Return the (X, Y) coordinate for the center point of the cell that contains the specified text.  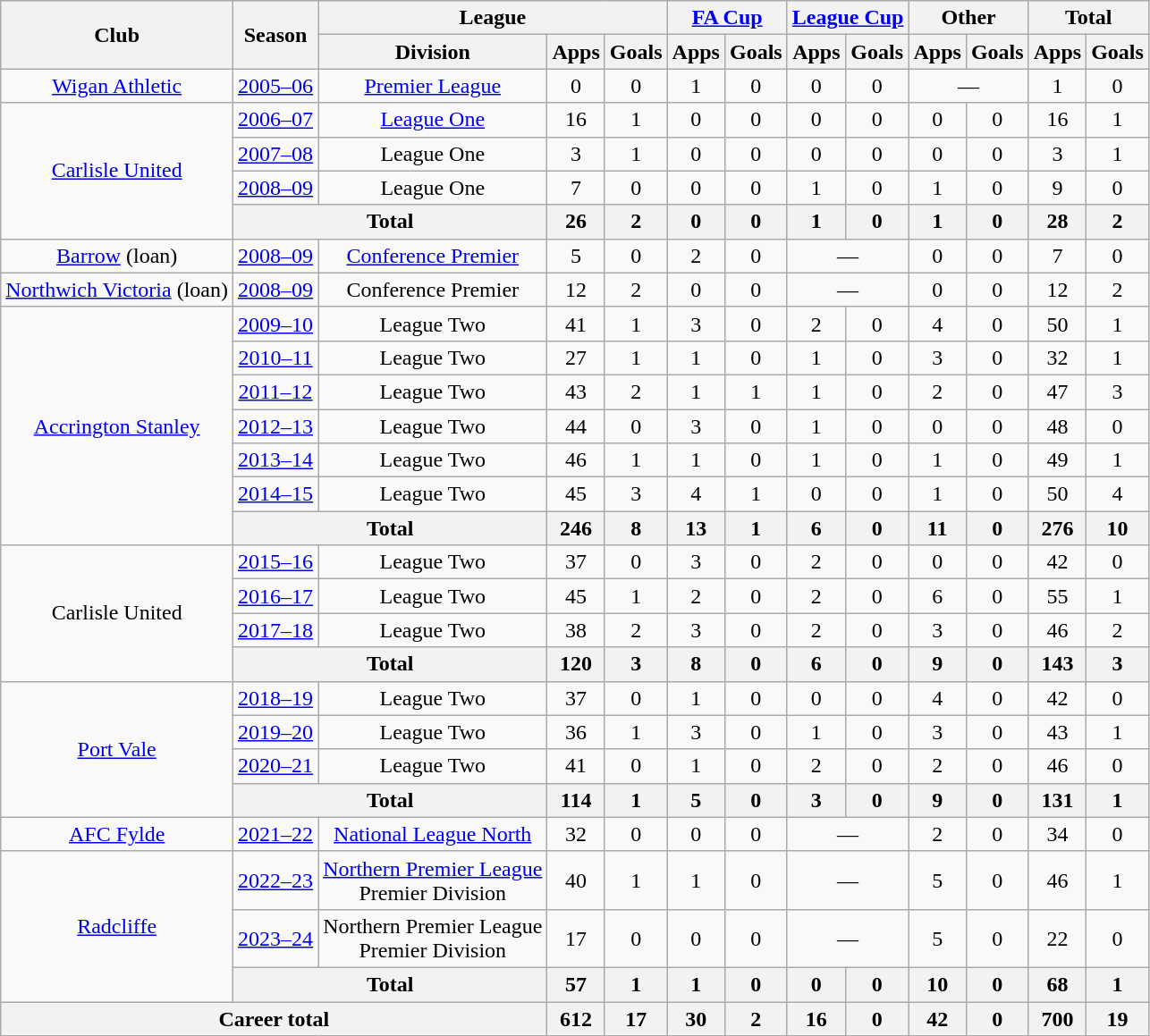
40 (576, 880)
Division (433, 52)
131 (1057, 800)
Club (117, 35)
Port Vale (117, 749)
2021–22 (275, 834)
48 (1057, 426)
2018–19 (275, 698)
68 (1057, 984)
47 (1057, 392)
276 (1057, 528)
700 (1057, 1018)
2023–24 (275, 939)
55 (1057, 596)
2007–08 (275, 154)
2006–07 (275, 120)
27 (576, 358)
2019–20 (275, 732)
26 (576, 222)
13 (696, 528)
2016–17 (275, 596)
Barrow (loan) (117, 256)
2009–10 (275, 324)
Northwich Victoria (loan) (117, 290)
114 (576, 800)
FA Cup (727, 18)
National League North (433, 834)
2013–14 (275, 460)
57 (576, 984)
246 (576, 528)
2012–13 (275, 426)
Accrington Stanley (117, 425)
44 (576, 426)
49 (1057, 460)
AFC Fylde (117, 834)
2010–11 (275, 358)
2005–06 (275, 86)
Wigan Athletic (117, 86)
2022–23 (275, 880)
Season (275, 35)
28 (1057, 222)
11 (937, 528)
19 (1118, 1018)
Radcliffe (117, 926)
2015–16 (275, 562)
612 (576, 1018)
143 (1057, 664)
22 (1057, 939)
League (493, 18)
36 (576, 732)
34 (1057, 834)
League Cup (848, 18)
2014–15 (275, 494)
38 (576, 630)
30 (696, 1018)
Premier League (433, 86)
Career total (274, 1018)
2020–21 (275, 766)
2017–18 (275, 630)
120 (576, 664)
Other (968, 18)
2011–12 (275, 392)
